Determine the (x, y) coordinate at the center of the cell enclosing the given text.  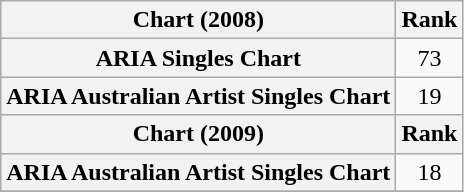
Chart (2008) (198, 20)
19 (430, 96)
Chart (2009) (198, 134)
ARIA Singles Chart (198, 58)
73 (430, 58)
18 (430, 172)
